Identify which cell holds the provided text, then report its (X, Y) central coordinate. 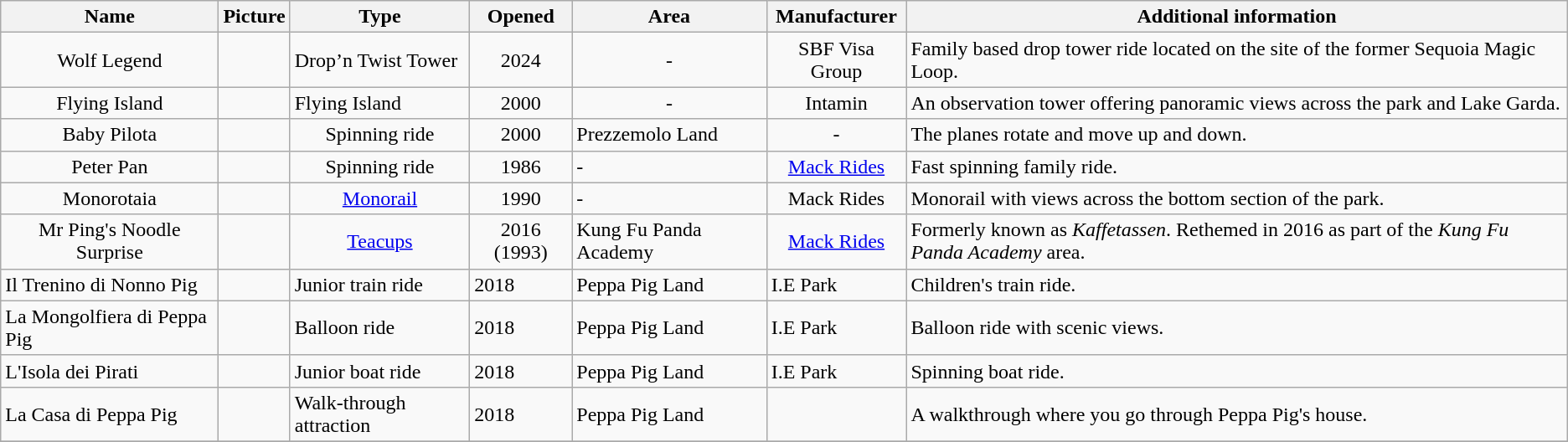
Walk-through attraction (380, 414)
Manufacturer (836, 17)
Junior boat ride (380, 371)
La Casa di Peppa Pig (110, 414)
1990 (521, 198)
An observation tower offering panoramic views across the park and Lake Garda. (1236, 103)
1986 (521, 167)
Il Trenino di Nonno Pig (110, 285)
Monorail with views across the bottom section of the park. (1236, 198)
A walkthrough where you go through Peppa Pig's house. (1236, 414)
Prezzemolo Land (669, 135)
Opened (521, 17)
Kung Fu Panda Academy (669, 241)
Teacups (380, 241)
L'Isola dei Pirati (110, 371)
Picture (255, 17)
Family based drop tower ride located on the site of the former Sequoia Magic Loop. (1236, 60)
Spinning boat ride. (1236, 371)
SBF Visa Group (836, 60)
Balloon ride with scenic views. (1236, 328)
Baby Pilota (110, 135)
2016 (1993) (521, 241)
Type (380, 17)
Fast spinning family ride. (1236, 167)
Monorail (380, 198)
Monorotaia (110, 198)
Mr Ping's Noodle Surprise (110, 241)
2024 (521, 60)
Drop’n Twist Tower (380, 60)
Additional information (1236, 17)
Peter Pan (110, 167)
La Mongolfiera di Peppa Pig (110, 328)
Name (110, 17)
Children's train ride. (1236, 285)
Area (669, 17)
Junior train ride (380, 285)
The planes rotate and move up and down. (1236, 135)
Balloon ride (380, 328)
Wolf Legend (110, 60)
Intamin (836, 103)
Formerly known as Kaffetassen. Rethemed in 2016 as part of the Kung Fu Panda Academy area. (1236, 241)
